Locate the cell with the specified text and output its (X, Y) center coordinate. 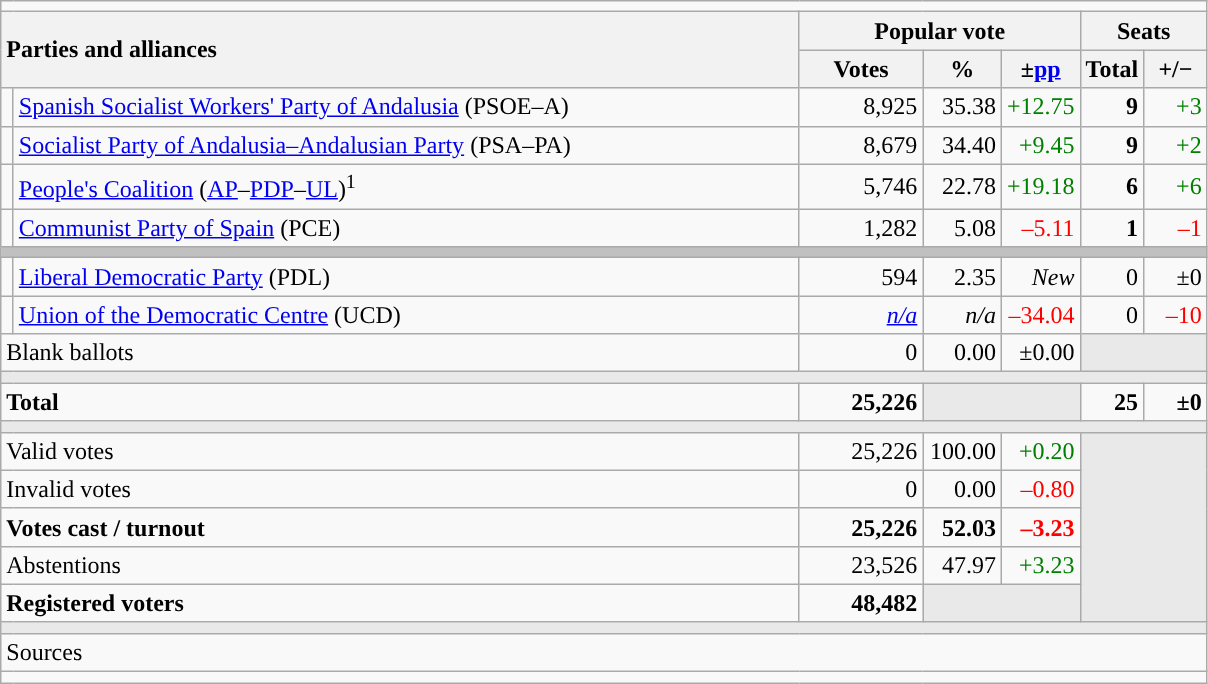
Blank ballots (400, 353)
1 (1112, 228)
People's Coalition (AP–PDP–UL)1 (406, 186)
–34.04 (1040, 315)
+3 (1176, 107)
+2 (1176, 145)
+0.20 (1040, 451)
–1 (1176, 228)
–5.11 (1040, 228)
Seats (1144, 31)
5,746 (861, 186)
Invalid votes (400, 489)
±pp (1040, 69)
1,282 (861, 228)
Spanish Socialist Workers' Party of Andalusia (PSOE–A) (406, 107)
–10 (1176, 315)
22.78 (962, 186)
Registered voters (400, 603)
–3.23 (1040, 527)
+6 (1176, 186)
35.38 (962, 107)
+/− (1176, 69)
+19.18 (1040, 186)
Socialist Party of Andalusia–Andalusian Party (PSA–PA) (406, 145)
Abstentions (400, 565)
Popular vote (940, 31)
2.35 (962, 277)
Votes (861, 69)
Sources (604, 652)
5.08 (962, 228)
34.40 (962, 145)
52.03 (962, 527)
Parties and alliances (400, 50)
100.00 (962, 451)
8,925 (861, 107)
23,526 (861, 565)
+3.23 (1040, 565)
Union of the Democratic Centre (UCD) (406, 315)
48,482 (861, 603)
25 (1112, 402)
New (1040, 277)
Communist Party of Spain (PCE) (406, 228)
Liberal Democratic Party (PDL) (406, 277)
47.97 (962, 565)
+12.75 (1040, 107)
–0.80 (1040, 489)
594 (861, 277)
Votes cast / turnout (400, 527)
Valid votes (400, 451)
% (962, 69)
+9.45 (1040, 145)
8,679 (861, 145)
±0.00 (1040, 353)
6 (1112, 186)
